Return [X, Y] of the center of cell containing provided text 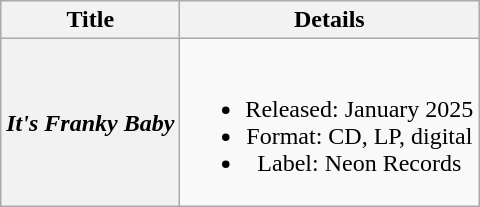
Details [330, 20]
It's Franky Baby [90, 122]
Released: January 2025Format: CD, LP, digitalLabel: Neon Records [330, 122]
Title [90, 20]
